Identify which cell holds the provided text, then report its [X, Y] central coordinate. 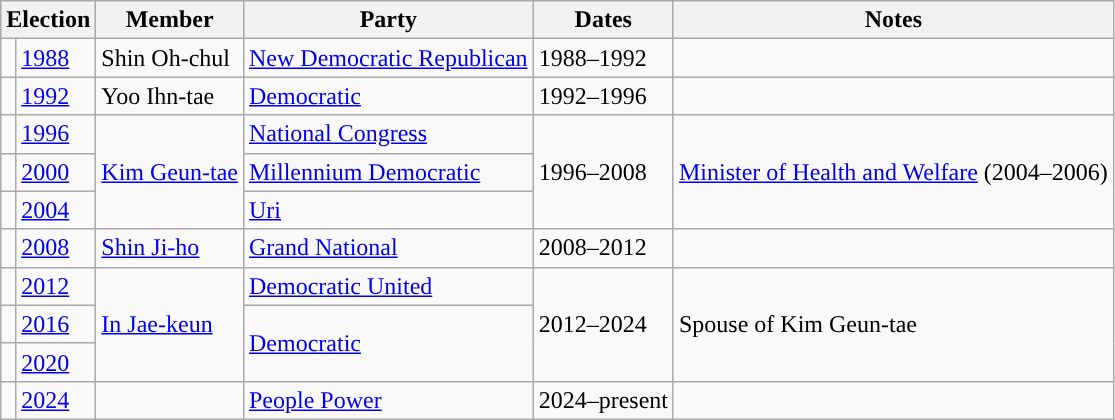
1992–1996 [603, 96]
2016 [56, 324]
Minister of Health and Welfare (2004–2006) [893, 172]
1988 [56, 58]
2020 [56, 362]
2008–2012 [603, 248]
Democratic United [388, 286]
Dates [603, 20]
Grand National [388, 248]
Notes [893, 20]
2024–present [603, 400]
Shin Ji-ho [170, 248]
Uri [388, 210]
1988–1992 [603, 58]
2004 [56, 210]
Election [48, 20]
2012–2024 [603, 324]
2000 [56, 172]
In Jae-keun [170, 324]
National Congress [388, 134]
Yoo Ihn-tae [170, 96]
Millennium Democratic [388, 172]
New Democratic Republican [388, 58]
Shin Oh-chul [170, 58]
2012 [56, 286]
People Power [388, 400]
1996 [56, 134]
Party [388, 20]
Kim Geun-tae [170, 172]
1992 [56, 96]
1996–2008 [603, 172]
2024 [56, 400]
Spouse of Kim Geun-tae [893, 324]
Member [170, 20]
2008 [56, 248]
